Scan for the cell matching the given text and deliver its (X, Y) coordinate at center. 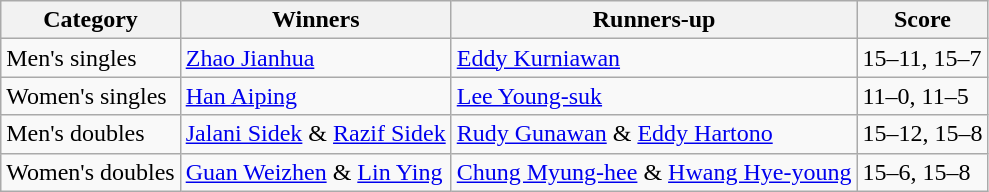
Han Aiping (316, 96)
Women's doubles (90, 172)
Rudy Gunawan & Eddy Hartono (654, 134)
Zhao Jianhua (316, 58)
Guan Weizhen & Lin Ying (316, 172)
Runners-up (654, 20)
Score (922, 20)
15–12, 15–8 (922, 134)
11–0, 11–5 (922, 96)
Men's doubles (90, 134)
Women's singles (90, 96)
15–11, 15–7 (922, 58)
Eddy Kurniawan (654, 58)
Category (90, 20)
Chung Myung-hee & Hwang Hye-young (654, 172)
15–6, 15–8 (922, 172)
Men's singles (90, 58)
Winners (316, 20)
Jalani Sidek & Razif Sidek (316, 134)
Lee Young-suk (654, 96)
